Identify which cell holds the provided text, then report its [x, y] central coordinate. 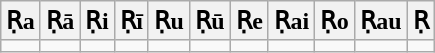
Ṛai [291, 21]
Ṛī [131, 21]
Ṛe [249, 21]
Ṛi [97, 21]
Ṛā [60, 21]
Ṛo [335, 21]
Ṛū [210, 21]
Ṛau [380, 21]
Ṛ [421, 21]
Ṛa [21, 21]
Ṛu [168, 21]
